From the cell containing the given text, extract its center point as [X, Y] coordinate. 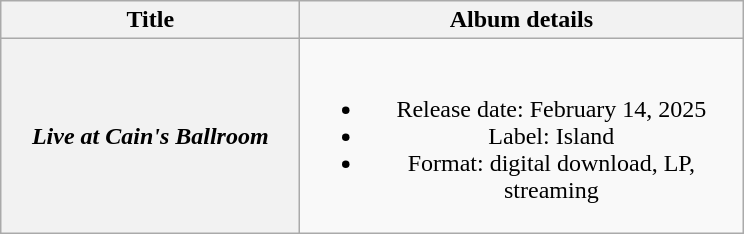
Live at Cain's Ballroom [150, 136]
Release date: February 14, 2025Label: IslandFormat: digital download, LP, streaming [522, 136]
Title [150, 20]
Album details [522, 20]
